Pinpoint the cell where the given text exists, returning its [x, y] midpoint coordinate. 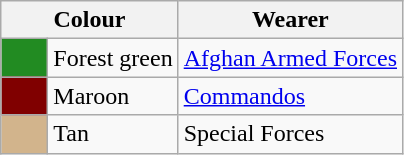
Forest green [113, 58]
Commandos [290, 96]
Tan [113, 134]
Wearer [290, 20]
Afghan Armed Forces [290, 58]
Colour [90, 20]
Special Forces [290, 134]
Maroon [113, 96]
